Search for the cell housing the specified text and yield its [X, Y] center coordinate. 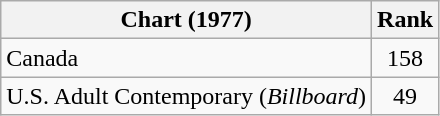
158 [406, 58]
49 [406, 96]
U.S. Adult Contemporary (Billboard) [186, 96]
Chart (1977) [186, 20]
Canada [186, 58]
Rank [406, 20]
